For the text-containing cell, return its midpoint in (x, y) coordinate format. 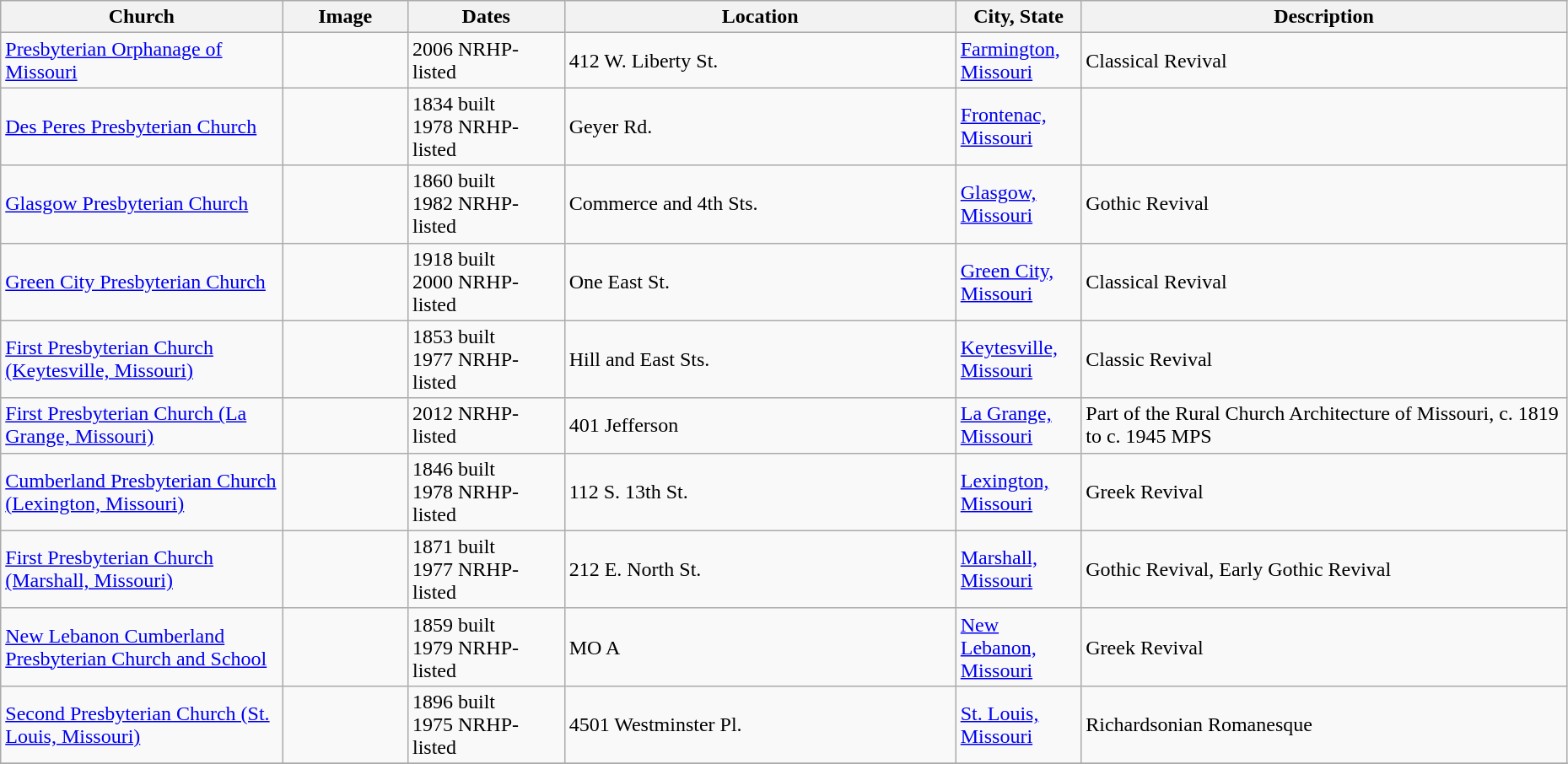
St. Louis, Missouri (1019, 724)
One East St. (760, 282)
Lexington, Missouri (1019, 492)
1834 built1978 NRHP-listed (486, 126)
New Lebanon, Missouri (1019, 647)
MO A (760, 647)
New Lebanon Cumberland Presbyterian Church and School (142, 647)
412 W. Liberty St. (760, 61)
Green City, Missouri (1019, 282)
Glasgow, Missouri (1019, 204)
4501 Westminster Pl. (760, 724)
Church (142, 17)
Dates (486, 17)
Second Presbyterian Church (St. Louis, Missouri) (142, 724)
Keytesville, Missouri (1019, 359)
1859 built1979 NRHP-listed (486, 647)
Location (760, 17)
Marshall, Missouri (1019, 569)
2006 NRHP-listed (486, 61)
First Presbyterian Church (Marshall, Missouri) (142, 569)
Image (346, 17)
1871 built1977 NRHP-listed (486, 569)
Hill and East Sts. (760, 359)
Part of the Rural Church Architecture of Missouri, c. 1819 to c. 1945 MPS (1324, 425)
Richardsonian Romanesque (1324, 724)
La Grange, Missouri (1019, 425)
Geyer Rd. (760, 126)
Presbyterian Orphanage of Missouri (142, 61)
First Presbyterian Church (La Grange, Missouri) (142, 425)
2012 NRHP-listed (486, 425)
Gothic Revival, Early Gothic Revival (1324, 569)
Gothic Revival (1324, 204)
Frontenac, Missouri (1019, 126)
Glasgow Presbyterian Church (142, 204)
1860 built1982 NRHP-listed (486, 204)
212 E. North St. (760, 569)
Classic Revival (1324, 359)
401 Jefferson (760, 425)
City, State (1019, 17)
Farmington, Missouri (1019, 61)
Cumberland Presbyterian Church (Lexington, Missouri) (142, 492)
1853 built1977 NRHP-listed (486, 359)
1918 built2000 NRHP-listed (486, 282)
112 S. 13th St. (760, 492)
1896 built1975 NRHP-listed (486, 724)
Green City Presbyterian Church (142, 282)
First Presbyterian Church (Keytesville, Missouri) (142, 359)
Des Peres Presbyterian Church (142, 126)
Commerce and 4th Sts. (760, 204)
1846 built1978 NRHP-listed (486, 492)
Description (1324, 17)
